Output the [x, y] coordinate of the center of the cell containing the given text.  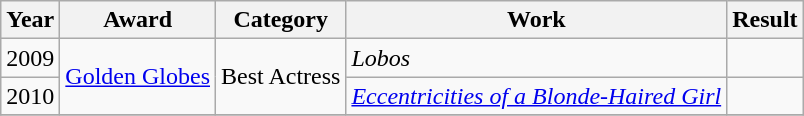
2010 [30, 96]
Best Actress [281, 77]
2009 [30, 58]
Golden Globes [138, 77]
Work [536, 20]
Eccentricities of a Blonde-Haired Girl [536, 96]
Year [30, 20]
Award [138, 20]
Result [765, 20]
Category [281, 20]
Lobos [536, 58]
